Find where the given text appears and provide that cell's center as (x, y) coordinate. 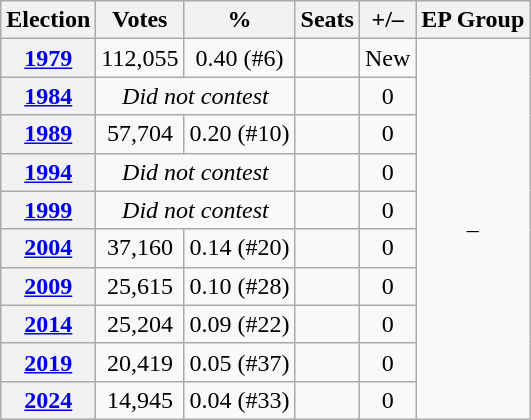
0.09 (#22) (240, 324)
112,055 (140, 58)
+/– (387, 20)
0.20 (#10) (240, 134)
0.40 (#6) (240, 58)
37,160 (140, 248)
25,615 (140, 286)
1994 (48, 172)
2009 (48, 286)
0.14 (#20) (240, 248)
0.10 (#28) (240, 286)
2014 (48, 324)
2024 (48, 400)
Seats (327, 20)
0.04 (#33) (240, 400)
1989 (48, 134)
0.05 (#37) (240, 362)
20,419 (140, 362)
1984 (48, 96)
New (387, 58)
% (240, 20)
14,945 (140, 400)
1999 (48, 210)
Election (48, 20)
EP Group (473, 20)
2019 (48, 362)
1979 (48, 58)
25,204 (140, 324)
Votes (140, 20)
– (473, 230)
57,704 (140, 134)
2004 (48, 248)
